Provide the (x, y) coordinate of the cell's center where the given text is located.  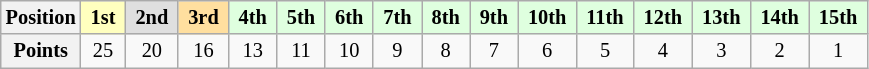
6th (349, 17)
25 (104, 51)
1 (838, 51)
Points (41, 51)
8 (446, 51)
15th (838, 17)
9th (494, 17)
10 (349, 51)
9 (397, 51)
Position (41, 17)
2 (779, 51)
13th (721, 17)
3 (721, 51)
10th (547, 17)
8th (446, 17)
14th (779, 17)
5th (301, 17)
11th (604, 17)
12th (663, 17)
13 (253, 51)
2nd (152, 17)
6 (547, 51)
7 (494, 51)
7th (397, 17)
3rd (203, 17)
11 (301, 51)
4th (253, 17)
5 (604, 51)
1st (104, 17)
16 (203, 51)
20 (152, 51)
4 (663, 51)
